Determine the (x, y) coordinate at the center of the cell enclosing the given text.  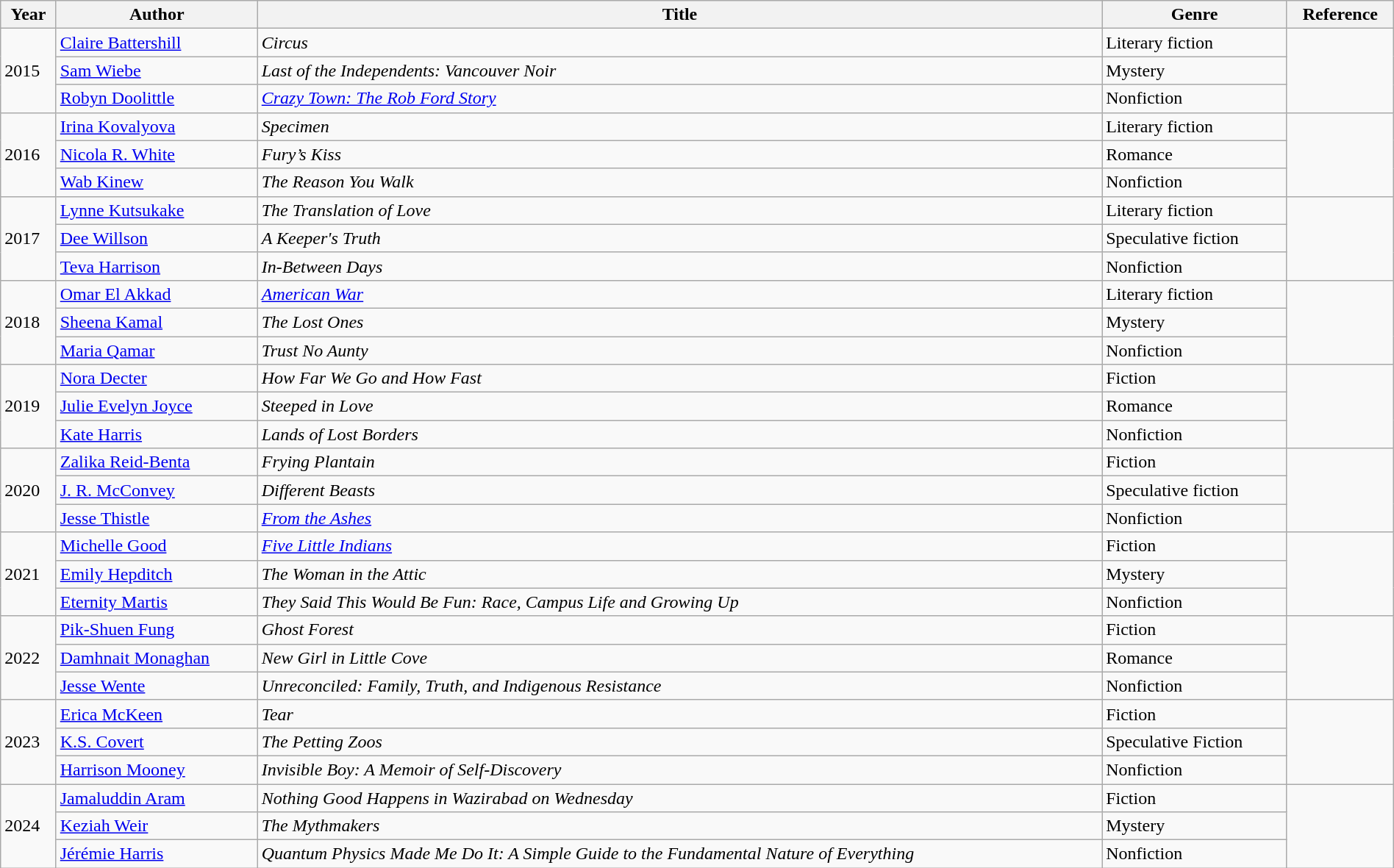
Author (157, 15)
Last of the Independents: Vancouver Noir (679, 71)
Crazy Town: The Rob Ford Story (679, 98)
Maria Qamar (157, 351)
The Translation of Love (679, 210)
The Mythmakers (679, 826)
Different Beasts (679, 490)
Frying Plantain (679, 462)
Invisible Boy: A Memoir of Self-Discovery (679, 770)
They Said This Would Be Fun: Race, Campus Life and Growing Up (679, 602)
2022 (28, 658)
2023 (28, 742)
Jesse Wente (157, 686)
The Woman in the Attic (679, 574)
Kate Harris (157, 434)
Specimen (679, 126)
Harrison Mooney (157, 770)
How Far We Go and How Fast (679, 379)
Wab Kinew (157, 182)
Dee Willson (157, 238)
Zalika Reid-Benta (157, 462)
Title (679, 15)
Erica McKeen (157, 714)
From the Ashes (679, 518)
2020 (28, 490)
Lands of Lost Borders (679, 434)
The Reason You Walk (679, 182)
Irina Kovalyova (157, 126)
Keziah Weir (157, 826)
Circus (679, 43)
Emily Hepditch (157, 574)
Sam Wiebe (157, 71)
A Keeper's Truth (679, 238)
2019 (28, 406)
Steeped in Love (679, 406)
2015 (28, 71)
Claire Battershill (157, 43)
American War (679, 294)
Nicola R. White (157, 154)
New Girl in Little Cove (679, 658)
Jesse Thistle (157, 518)
Trust No Aunty (679, 351)
In-Between Days (679, 266)
Jérémie Harris (157, 854)
Sheena Kamal (157, 322)
Ghost Forest (679, 630)
Lynne Kutsukake (157, 210)
Omar El Akkad (157, 294)
Teva Harrison (157, 266)
2024 (28, 825)
Year (28, 15)
The Lost Ones (679, 322)
2018 (28, 322)
K.S. Covert (157, 742)
Speculative Fiction (1195, 742)
Eternity Martis (157, 602)
Reference (1340, 15)
Fury’s Kiss (679, 154)
Quantum Physics Made Me Do It: A Simple Guide to the Fundamental Nature of Everything (679, 854)
2017 (28, 238)
Nora Decter (157, 379)
Michelle Good (157, 546)
The Petting Zoos (679, 742)
2021 (28, 574)
Five Little Indians (679, 546)
Damhnait Monaghan (157, 658)
Tear (679, 714)
2016 (28, 154)
Robyn Doolittle (157, 98)
Nothing Good Happens in Wazirabad on Wednesday (679, 797)
Unreconciled: Family, Truth, and Indigenous Resistance (679, 686)
Jamaluddin Aram (157, 797)
J. R. McConvey (157, 490)
Julie Evelyn Joyce (157, 406)
Genre (1195, 15)
Pik-Shuen Fung (157, 630)
